Scan for the cell matching the given text and deliver its (X, Y) coordinate at center. 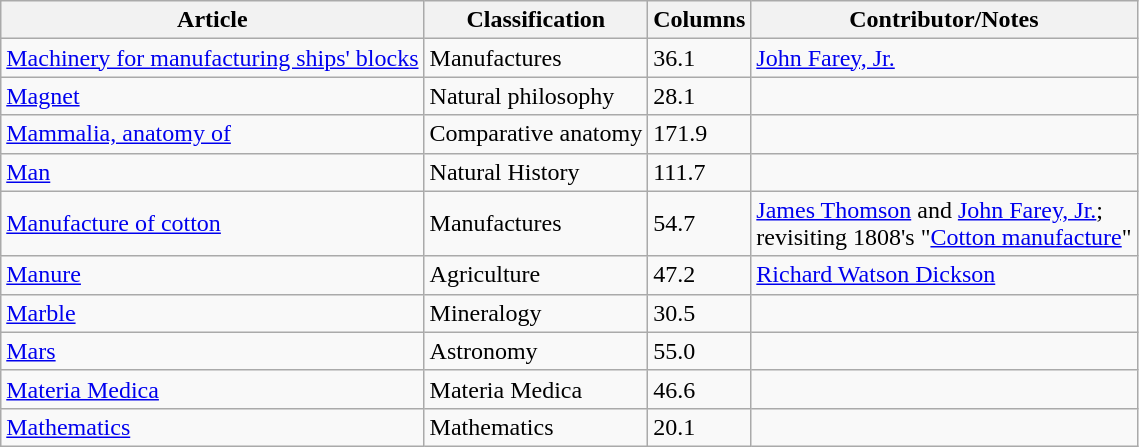
Mineralogy (536, 313)
Mars (212, 351)
Classification (536, 20)
Article (212, 20)
Contributor/Notes (944, 20)
111.7 (700, 172)
28.1 (700, 96)
Man (212, 172)
55.0 (700, 351)
30.5 (700, 313)
John Farey, Jr. (944, 58)
36.1 (700, 58)
James Thomson and John Farey, Jr.;revisiting 1808's "Cotton manufacture" (944, 224)
Richard Watson Dickson (944, 275)
Comparative anatomy (536, 134)
Natural History (536, 172)
Magnet (212, 96)
46.6 (700, 389)
Manufacture of cotton (212, 224)
Marble (212, 313)
Natural philosophy (536, 96)
Columns (700, 20)
Mammalia, anatomy of (212, 134)
47.2 (700, 275)
54.7 (700, 224)
20.1 (700, 427)
Manure (212, 275)
Agriculture (536, 275)
Machinery for manufacturing ships' blocks (212, 58)
Astronomy (536, 351)
171.9 (700, 134)
